Output the (X, Y) coordinate of the center of the cell containing the given text.  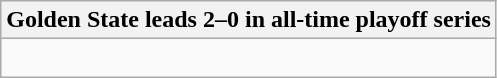
Golden State leads 2–0 in all-time playoff series (249, 20)
